Return [x, y] of the center of cell containing provided text 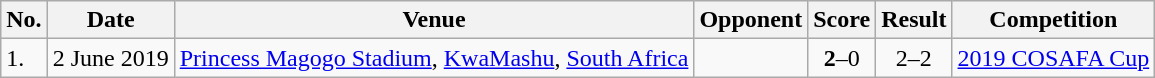
Score [842, 20]
Date [110, 20]
Opponent [751, 20]
Princess Magogo Stadium, KwaMashu, South Africa [434, 58]
2019 COSAFA Cup [1054, 58]
2–0 [842, 58]
Venue [434, 20]
No. [24, 20]
1. [24, 58]
2 June 2019 [110, 58]
Competition [1054, 20]
2–2 [914, 58]
Result [914, 20]
